Find where the given text appears and provide that cell's center as [x, y] coordinate. 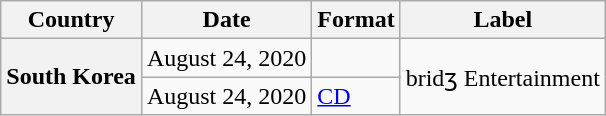
bridʒ Entertainment [502, 77]
CD [356, 96]
Label [502, 20]
Format [356, 20]
Country [72, 20]
South Korea [72, 77]
Date [226, 20]
